Search for the cell housing the specified text and yield its (X, Y) center coordinate. 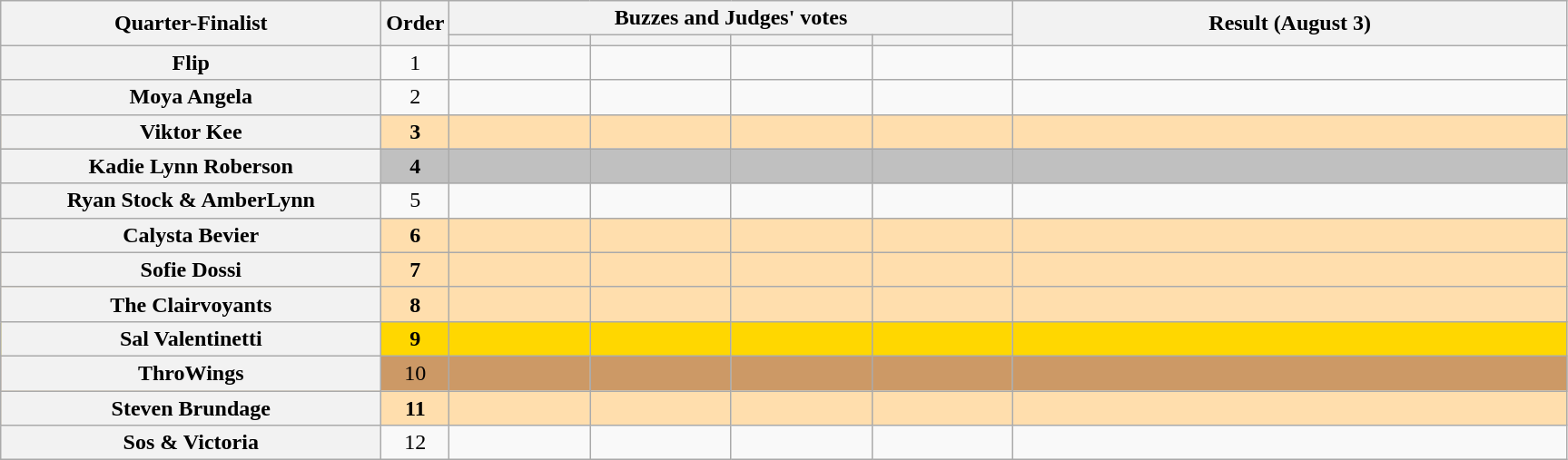
The Clairvoyants (191, 304)
Result (August 3) (1289, 24)
1 (416, 63)
Sal Valentinetti (191, 338)
6 (416, 235)
Calysta Bevier (191, 235)
Moya Angela (191, 97)
Kadie Lynn Roberson (191, 166)
Sofie Dossi (191, 269)
9 (416, 338)
ThroWings (191, 373)
Sos & Victoria (191, 443)
Order (416, 24)
8 (416, 304)
Steven Brundage (191, 407)
5 (416, 201)
Ryan Stock & AmberLynn (191, 201)
12 (416, 443)
11 (416, 407)
Quarter-Finalist (191, 24)
10 (416, 373)
2 (416, 97)
7 (416, 269)
4 (416, 166)
Viktor Kee (191, 132)
3 (416, 132)
Flip (191, 63)
Buzzes and Judges' votes (731, 18)
